Extract the [X, Y] coordinate from the center of the cell holding the provided text.  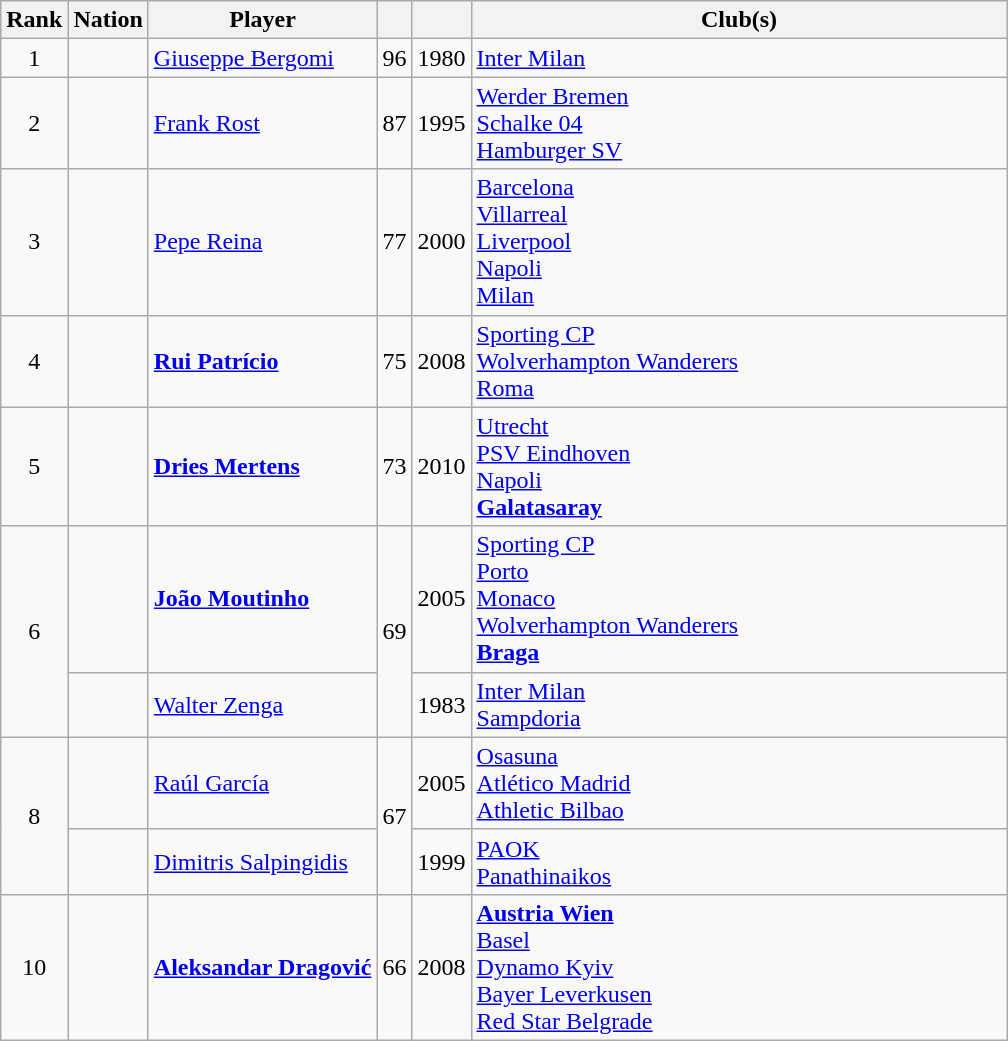
96 [394, 58]
Dimitris Salpingidis [262, 862]
2010 [442, 466]
4 [34, 361]
Aleksandar Dragović [262, 967]
PAOKPanathinaikos [739, 862]
OsasunaAtlético MadridAthletic Bilbao [739, 783]
6 [34, 632]
Inter Milan [739, 58]
1980 [442, 58]
67 [394, 816]
Rui Patrício [262, 361]
Austria WienBaselDynamo KyivBayer LeverkusenRed Star Belgrade [739, 967]
Dries Mertens [262, 466]
Frank Rost [262, 123]
Club(s) [739, 20]
2000 [442, 242]
66 [394, 967]
Inter MilanSampdoria [739, 704]
Player [262, 20]
87 [394, 123]
Sporting CPWolverhampton WanderersRoma [739, 361]
1999 [442, 862]
75 [394, 361]
8 [34, 816]
77 [394, 242]
Nation [108, 20]
João Moutinho [262, 599]
Walter Zenga [262, 704]
1995 [442, 123]
Pepe Reina [262, 242]
1 [34, 58]
Raúl García [262, 783]
10 [34, 967]
Sporting CPPortoMonacoWolverhampton WanderersBraga [739, 599]
UtrechtPSV EindhovenNapoliGalatasaray [739, 466]
69 [394, 632]
2 [34, 123]
73 [394, 466]
1983 [442, 704]
Giuseppe Bergomi [262, 58]
BarcelonaVillarrealLiverpoolNapoliMilan [739, 242]
Rank [34, 20]
Werder BremenSchalke 04Hamburger SV [739, 123]
5 [34, 466]
3 [34, 242]
